Return (x, y) of the center of cell containing provided text 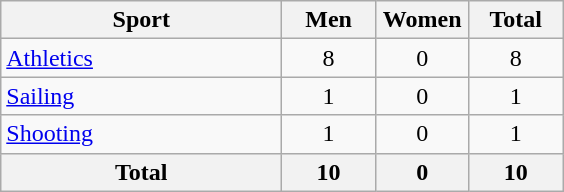
Athletics (142, 58)
Men (329, 20)
Shooting (142, 134)
Sport (142, 20)
Sailing (142, 96)
Women (422, 20)
